Pinpoint the cell where the given text exists, returning its [x, y] midpoint coordinate. 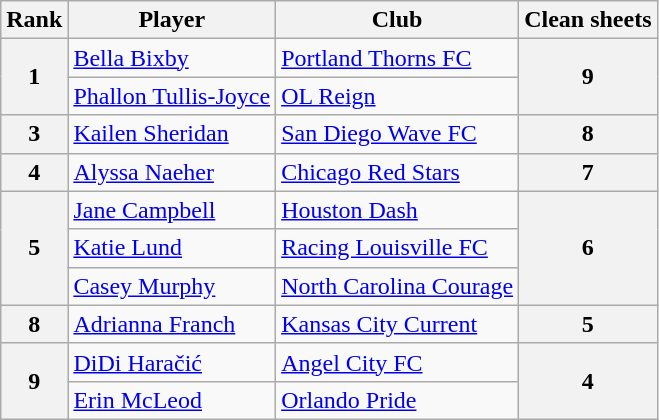
Kailen Sheridan [172, 134]
North Carolina Courage [398, 286]
7 [588, 172]
Rank [34, 20]
Bella Bixby [172, 58]
Adrianna Franch [172, 324]
Erin McLeod [172, 400]
Club [398, 20]
Racing Louisville FC [398, 248]
OL Reign [398, 96]
Player [172, 20]
San Diego Wave FC [398, 134]
Angel City FC [398, 362]
Phallon Tullis-Joyce [172, 96]
Portland Thorns FC [398, 58]
Orlando Pride [398, 400]
Clean sheets [588, 20]
6 [588, 248]
Chicago Red Stars [398, 172]
Houston Dash [398, 210]
3 [34, 134]
DiDi Haračić [172, 362]
Casey Murphy [172, 286]
Katie Lund [172, 248]
Alyssa Naeher [172, 172]
Jane Campbell [172, 210]
1 [34, 77]
Kansas City Current [398, 324]
